Identify which cell holds the provided text, then report its (x, y) central coordinate. 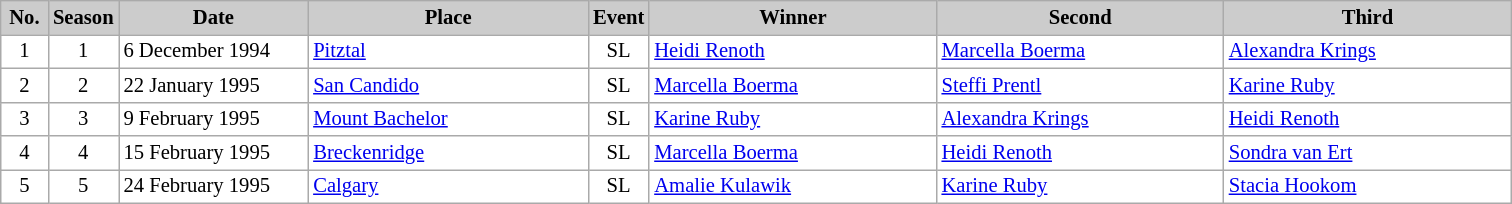
Third (1368, 17)
9 February 1995 (213, 119)
Place (448, 17)
6 December 1994 (213, 51)
Amalie Kulawik (792, 186)
Calgary (448, 186)
Winner (792, 17)
Steffi Prentl (1080, 85)
Season (83, 17)
Sondra van Ert (1368, 153)
22 January 1995 (213, 85)
24 February 1995 (213, 186)
Stacia Hookom (1368, 186)
Mount Bachelor (448, 119)
San Candido (448, 85)
Event (618, 17)
No. (24, 17)
15 February 1995 (213, 153)
Second (1080, 17)
Pitztal (448, 51)
Date (213, 17)
Breckenridge (448, 153)
